Detect which cell encompasses the target text, then output its [x, y] center coordinate. 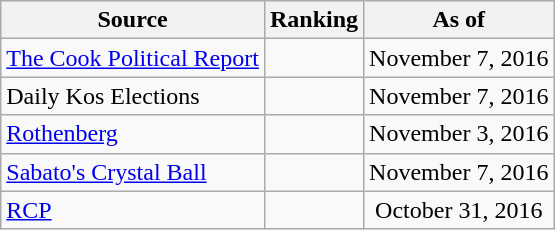
Daily Kos Elections [133, 96]
Ranking [314, 20]
As of [459, 20]
Rothenberg [133, 134]
October 31, 2016 [459, 210]
RCP [133, 210]
November 3, 2016 [459, 134]
Sabato's Crystal Ball [133, 172]
The Cook Political Report [133, 58]
Source [133, 20]
